Pinpoint the cell where the given text exists, returning its (x, y) midpoint coordinate. 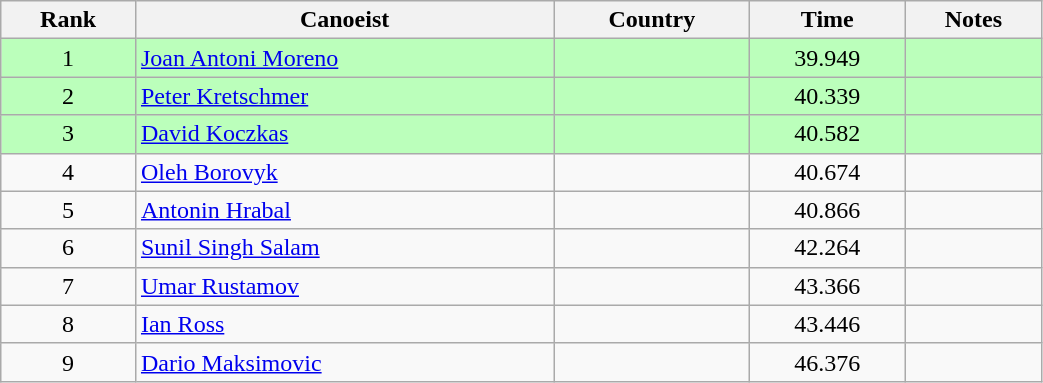
9 (68, 362)
43.366 (828, 286)
5 (68, 210)
David Koczkas (344, 134)
40.339 (828, 96)
Ian Ross (344, 324)
42.264 (828, 248)
Dario Maksimovic (344, 362)
6 (68, 248)
7 (68, 286)
Rank (68, 20)
40.674 (828, 172)
Joan Antoni Moreno (344, 58)
Oleh Borovyk (344, 172)
40.866 (828, 210)
Umar Rustamov (344, 286)
Canoeist (344, 20)
Notes (974, 20)
43.446 (828, 324)
3 (68, 134)
46.376 (828, 362)
40.582 (828, 134)
1 (68, 58)
Time (828, 20)
Peter Kretschmer (344, 96)
2 (68, 96)
4 (68, 172)
Country (652, 20)
Antonin Hrabal (344, 210)
Sunil Singh Salam (344, 248)
8 (68, 324)
39.949 (828, 58)
